Find where the given text appears and provide that cell's center as (x, y) coordinate. 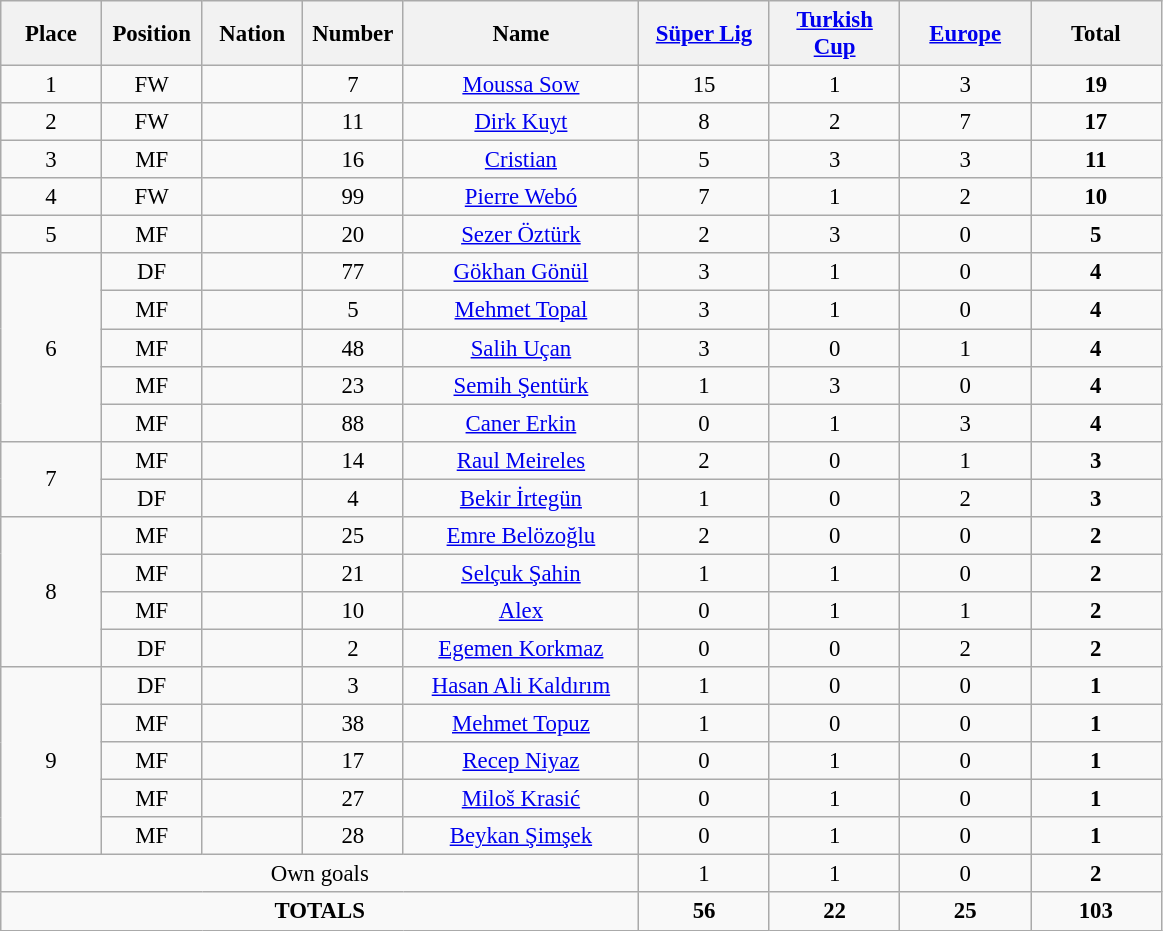
Bekir İrtegün (521, 498)
22 (834, 912)
38 (354, 724)
Cristian (521, 160)
9 (52, 761)
Mehmet Topal (521, 310)
Alex (521, 611)
Hasan Ali Kaldırım (521, 686)
Emre Belözoğlu (521, 536)
99 (354, 197)
48 (354, 348)
Semih Şentürk (521, 385)
16 (354, 160)
77 (354, 273)
Total (1096, 34)
Miloš Krasić (521, 799)
56 (704, 912)
Turkish Cup (834, 34)
19 (1096, 85)
Dirk Kuyt (521, 122)
Europe (966, 34)
Raul Meireles (521, 460)
Place (52, 34)
Recep Niyaz (521, 761)
Moussa Sow (521, 85)
103 (1096, 912)
Position (152, 34)
27 (354, 799)
Name (521, 34)
Beykan Şimşek (521, 836)
15 (704, 85)
Gökhan Gönül (521, 273)
Pierre Webó (521, 197)
88 (354, 423)
TOTALS (320, 912)
Nation (252, 34)
21 (354, 573)
Caner Erkin (521, 423)
Mehmet Topuz (521, 724)
Selçuk Şahin (521, 573)
Süper Lig (704, 34)
Number (354, 34)
6 (52, 348)
28 (354, 836)
Sezer Öztürk (521, 235)
23 (354, 385)
20 (354, 235)
Egemen Korkmaz (521, 648)
Salih Uçan (521, 348)
Own goals (320, 874)
14 (354, 460)
